Provide the (x, y) coordinate of the cell's center where the given text is located.  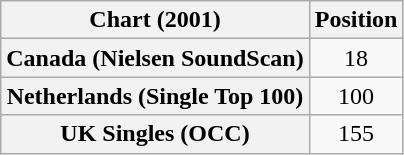
100 (356, 96)
155 (356, 134)
Position (356, 20)
Canada (Nielsen SoundScan) (155, 58)
18 (356, 58)
Netherlands (Single Top 100) (155, 96)
UK Singles (OCC) (155, 134)
Chart (2001) (155, 20)
